Scan for the cell matching the given text and deliver its [X, Y] coordinate at center. 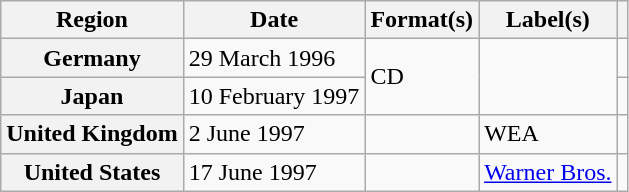
Region [92, 20]
17 June 1997 [274, 172]
United Kingdom [92, 134]
Format(s) [422, 20]
WEA [548, 134]
2 June 1997 [274, 134]
Japan [92, 96]
Label(s) [548, 20]
Date [274, 20]
CD [422, 77]
Warner Bros. [548, 172]
10 February 1997 [274, 96]
Germany [92, 58]
United States [92, 172]
29 March 1996 [274, 58]
